For the text-containing cell, return its midpoint in (x, y) coordinate format. 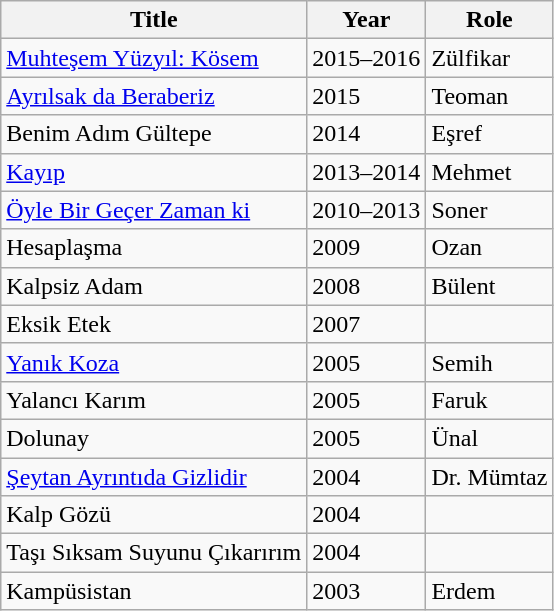
Zülfikar (490, 58)
Eksik Etek (154, 324)
Title (154, 20)
Role (490, 20)
2015 (366, 96)
2014 (366, 134)
Kalp Gözü (154, 515)
Şeytan Ayrıntıda Gizlidir (154, 477)
Faruk (490, 400)
2007 (366, 324)
Year (366, 20)
Kayıp (154, 172)
Ayrılsak da Beraberiz (154, 96)
2010–2013 (366, 210)
2008 (366, 286)
2009 (366, 248)
Muhteşem Yüzyıl: Kösem (154, 58)
Soner (490, 210)
Bülent (490, 286)
Benim Adım Gültepe (154, 134)
Dolunay (154, 438)
2013–2014 (366, 172)
Teoman (490, 96)
Erdem (490, 591)
Eşref (490, 134)
Semih (490, 362)
Ozan (490, 248)
2003 (366, 591)
Mehmet (490, 172)
2015–2016 (366, 58)
Ünal (490, 438)
Taşı Sıksam Suyunu Çıkarırım (154, 553)
Hesaplaşma (154, 248)
Dr. Mümtaz (490, 477)
Yanık Koza (154, 362)
Yalancı Karım (154, 400)
Kalpsiz Adam (154, 286)
Öyle Bir Geçer Zaman ki (154, 210)
Kampüsistan (154, 591)
